Output the (X, Y) coordinate of the center of the cell containing the given text.  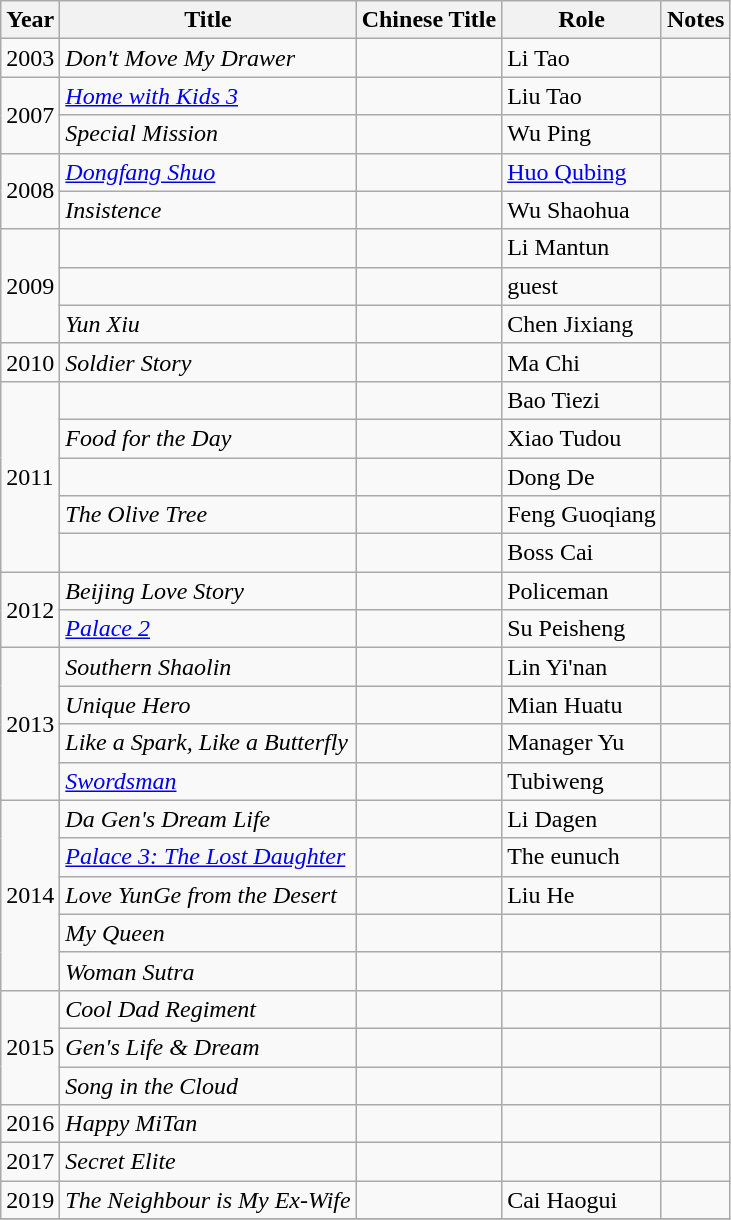
Insistence (208, 210)
guest (582, 286)
Year (30, 20)
Boss Cai (582, 553)
Xiao Tudou (582, 438)
2003 (30, 58)
Title (208, 20)
Su Peisheng (582, 629)
Special Mission (208, 134)
2014 (30, 895)
Mian Huatu (582, 705)
Policeman (582, 591)
Song in the Cloud (208, 1085)
Unique Hero (208, 705)
Swordsman (208, 781)
Wu Ping (582, 134)
2015 (30, 1047)
Manager Yu (582, 743)
Chinese Title (429, 20)
The eunuch (582, 857)
2016 (30, 1124)
Liu Tao (582, 96)
Li Tao (582, 58)
Notes (695, 20)
Dongfang Shuo (208, 172)
Ma Chi (582, 362)
Soldier Story (208, 362)
Home with Kids 3 (208, 96)
Wu Shaohua (582, 210)
Love YunGe from the Desert (208, 895)
2010 (30, 362)
Chen Jixiang (582, 324)
The Olive Tree (208, 515)
Role (582, 20)
Secret Elite (208, 1162)
Bao Tiezi (582, 400)
Da Gen's Dream Life (208, 819)
2011 (30, 476)
The Neighbour is My Ex-Wife (208, 1200)
Liu He (582, 895)
2019 (30, 1200)
My Queen (208, 933)
Like a Spark, Like a Butterfly (208, 743)
Palace 2 (208, 629)
Gen's Life & Dream (208, 1047)
2007 (30, 115)
Huo Qubing (582, 172)
2012 (30, 610)
Happy MiTan (208, 1124)
Tubiweng (582, 781)
2017 (30, 1162)
2008 (30, 191)
2013 (30, 724)
Food for the Day (208, 438)
Cai Haogui (582, 1200)
Feng Guoqiang (582, 515)
Li Dagen (582, 819)
Beijing Love Story (208, 591)
Dong De (582, 477)
Don't Move My Drawer (208, 58)
Li Mantun (582, 248)
Yun Xiu (208, 324)
2009 (30, 286)
Cool Dad Regiment (208, 1009)
Woman Sutra (208, 971)
Palace 3: The Lost Daughter (208, 857)
Southern Shaolin (208, 667)
Lin Yi'nan (582, 667)
